From the cell containing the given text, extract its center point as [x, y] coordinate. 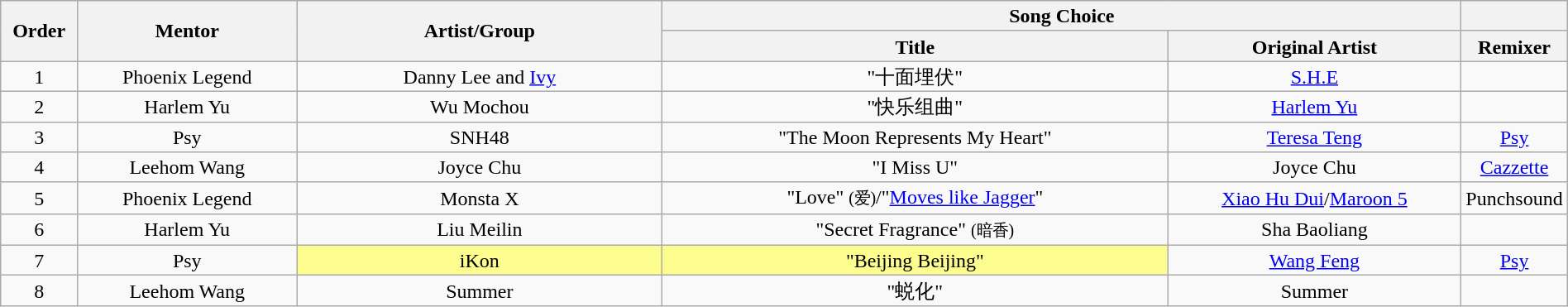
"快乐组曲" [915, 106]
Cazzette [1514, 167]
Wu Mochou [480, 106]
Song Choice [1062, 17]
"Love" (爱)/"Moves like Jagger" [915, 198]
"Beijing Beijing" [915, 260]
"The Moon Represents My Heart" [915, 137]
2 [40, 106]
Danny Lee and Ivy [480, 76]
Teresa Teng [1315, 137]
Punchsound [1514, 198]
5 [40, 198]
SNH48 [480, 137]
S.H.E [1315, 76]
"Secret Fragrance" (暗香) [915, 229]
iKon [480, 260]
Order [40, 31]
8 [40, 291]
3 [40, 137]
7 [40, 260]
6 [40, 229]
Remixer [1514, 46]
Title [915, 46]
Xiao Hu Dui/Maroon 5 [1315, 198]
Artist/Group [480, 31]
4 [40, 167]
Original Artist [1315, 46]
Wang Feng [1315, 260]
Mentor [187, 31]
"蜕化" [915, 291]
1 [40, 76]
"十面埋伏" [915, 76]
"I Miss U" [915, 167]
Liu Meilin [480, 229]
Monsta X [480, 198]
Sha Baoliang [1315, 229]
